Return [X, Y] of the center of cell containing provided text 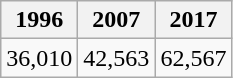
36,010 [40, 58]
62,567 [194, 58]
42,563 [116, 58]
2017 [194, 20]
1996 [40, 20]
2007 [116, 20]
